Identify which cell holds the provided text, then report its (X, Y) central coordinate. 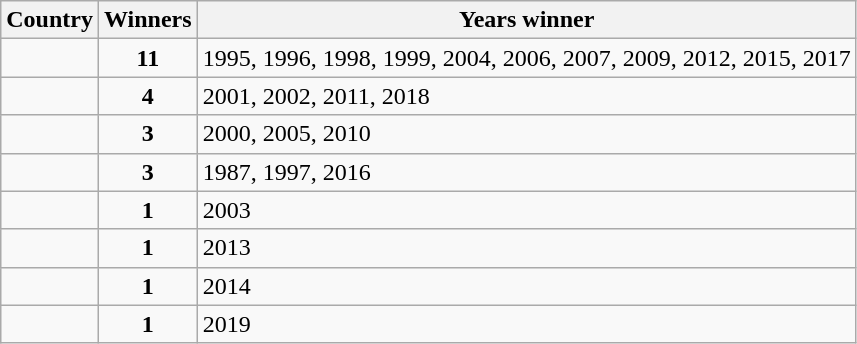
Country (50, 20)
11 (148, 58)
2003 (526, 210)
2013 (526, 248)
2001, 2002, 2011, 2018 (526, 96)
Winners (148, 20)
Years winner (526, 20)
1995, 1996, 1998, 1999, 2004, 2006, 2007, 2009, 2012, 2015, 2017 (526, 58)
2014 (526, 286)
2019 (526, 324)
4 (148, 96)
2000, 2005, 2010 (526, 134)
1987, 1997, 2016 (526, 172)
